Identify which cell holds the provided text, then report its (X, Y) central coordinate. 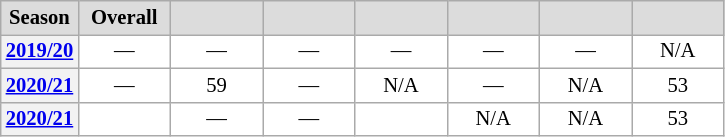
Season (40, 17)
2019/20 (40, 51)
Overall (124, 17)
59 (216, 85)
